For the text-containing cell, return its midpoint in [X, Y] coordinate format. 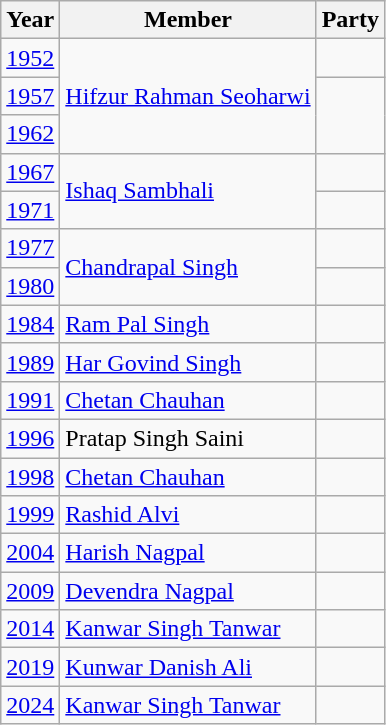
1999 [30, 515]
Rashid Alvi [188, 515]
Member [188, 20]
1971 [30, 210]
1998 [30, 477]
1991 [30, 400]
Year [30, 20]
2024 [30, 705]
1984 [30, 324]
Kunwar Danish Ali [188, 667]
1967 [30, 172]
1977 [30, 248]
Party [350, 20]
Devendra Nagpal [188, 591]
1952 [30, 58]
2004 [30, 553]
1962 [30, 134]
Pratap Singh Saini [188, 438]
2014 [30, 629]
1989 [30, 362]
2019 [30, 667]
1996 [30, 438]
1980 [30, 286]
2009 [30, 591]
Ram Pal Singh [188, 324]
1957 [30, 96]
Ishaq Sambhali [188, 191]
Chandrapal Singh [188, 267]
Harish Nagpal [188, 553]
Hifzur Rahman Seoharwi [188, 96]
Har Govind Singh [188, 362]
